Detect which cell encompasses the target text, then output its [X, Y] center coordinate. 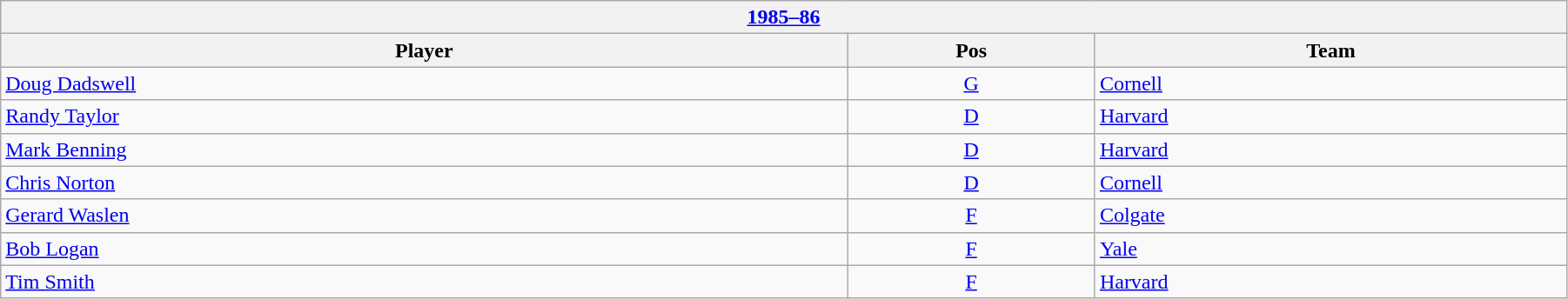
Tim Smith [425, 282]
Randy Taylor [425, 116]
Colgate [1330, 216]
Team [1330, 50]
Mark Benning [425, 149]
Player [425, 50]
Bob Logan [425, 249]
1985–86 [784, 17]
Pos [971, 50]
G [971, 83]
Gerard Waslen [425, 216]
Doug Dadswell [425, 83]
Chris Norton [425, 183]
Yale [1330, 249]
